Search for the cell housing the specified text and yield its (x, y) center coordinate. 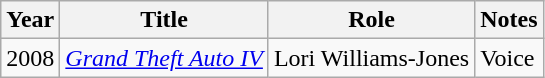
Title (164, 20)
Notes (509, 20)
2008 (30, 58)
Grand Theft Auto IV (164, 58)
Voice (509, 58)
Year (30, 20)
Lori Williams-Jones (371, 58)
Role (371, 20)
